Detect which cell encompasses the target text, then output its [x, y] center coordinate. 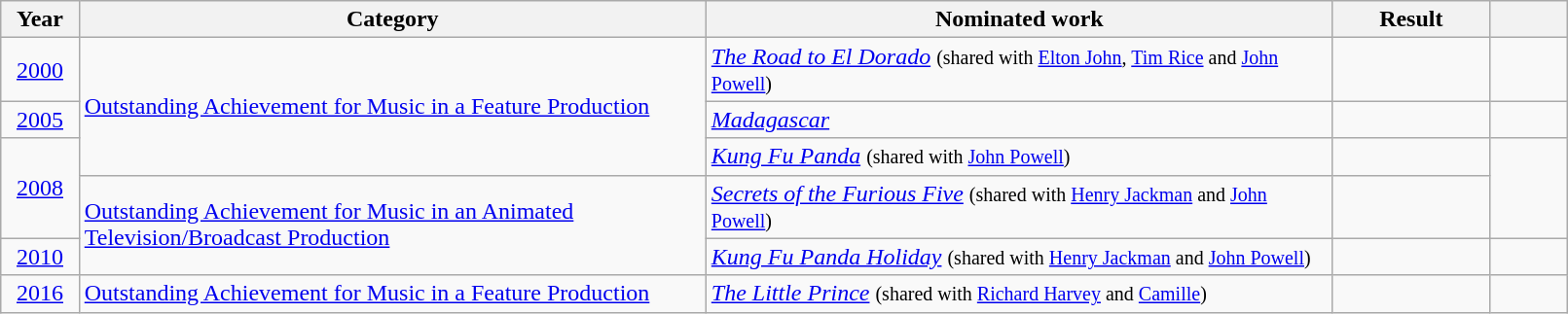
Outstanding Achievement for Music in an Animated Television/Broadcast Production [392, 226]
2016 [40, 294]
Category [392, 19]
Nominated work [1019, 19]
2005 [40, 120]
2010 [40, 257]
2000 [40, 70]
The Road to El Dorado (shared with Elton John, Tim Rice and John Powell) [1019, 70]
Madagascar [1019, 120]
2008 [40, 189]
Kung Fu Panda Holiday (shared with Henry Jackman and John Powell) [1019, 257]
Kung Fu Panda (shared with John Powell) [1019, 157]
The Little Prince (shared with Richard Harvey and Camille) [1019, 294]
Secrets of the Furious Five (shared with Henry Jackman and John Powell) [1019, 206]
Result [1411, 19]
Year [40, 19]
